Find where the given text appears and provide that cell's center as (x, y) coordinate. 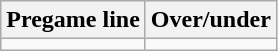
Over/under (210, 20)
Pregame line (74, 20)
